Return [x, y] of the center of cell containing provided text 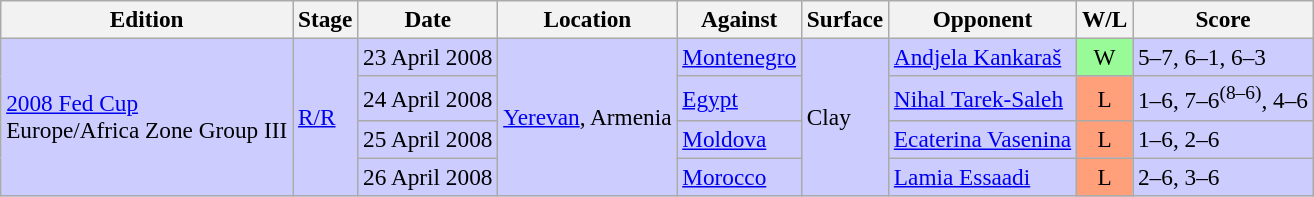
26 April 2008 [428, 177]
Morocco [740, 177]
Lamia Essaadi [982, 177]
Nihal Tarek-Saleh [982, 98]
5–7, 6–1, 6–3 [1224, 57]
Clay [844, 116]
W [1105, 57]
Yerevan, Armenia [588, 116]
Andjela Kankaraš [982, 57]
23 April 2008 [428, 57]
R/R [326, 116]
25 April 2008 [428, 139]
1–6, 7–6(8–6), 4–6 [1224, 98]
2008 Fed Cup Europe/Africa Zone Group III [147, 116]
W/L [1105, 19]
Opponent [982, 19]
Date [428, 19]
24 April 2008 [428, 98]
Edition [147, 19]
Score [1224, 19]
Moldova [740, 139]
Location [588, 19]
2–6, 3–6 [1224, 177]
Against [740, 19]
Montenegro [740, 57]
Egypt [740, 98]
Ecaterina Vasenina [982, 139]
1–6, 2–6 [1224, 139]
Surface [844, 19]
Stage [326, 19]
